For the text-containing cell, return its midpoint in [x, y] coordinate format. 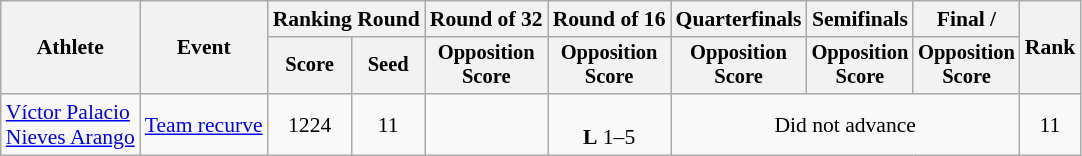
Athlete [70, 48]
Team recurve [204, 124]
Round of 32 [486, 19]
Final / [966, 19]
Event [204, 48]
Did not advance [846, 124]
1224 [310, 124]
Ranking Round [346, 19]
Seed [388, 66]
L 1–5 [610, 124]
Rank [1050, 48]
Round of 16 [610, 19]
Semifinals [860, 19]
Quarterfinals [739, 19]
Score [310, 66]
Víctor PalacioNieves Arango [70, 124]
